Detect which cell encompasses the target text, then output its [X, Y] center coordinate. 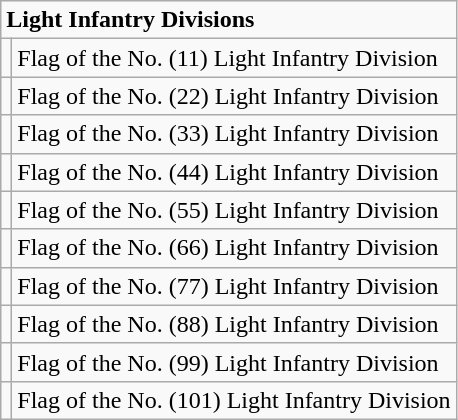
Flag of the No. (77) Light Infantry Division [234, 286]
Flag of the No. (11) Light Infantry Division [234, 58]
Flag of the No. (99) Light Infantry Division [234, 362]
Flag of the No. (101) Light Infantry Division [234, 400]
Flag of the No. (88) Light Infantry Division [234, 324]
Flag of the No. (66) Light Infantry Division [234, 248]
Flag of the No. (44) Light Infantry Division [234, 172]
Light Infantry Divisions [228, 20]
Flag of the No. (22) Light Infantry Division [234, 96]
Flag of the No. (33) Light Infantry Division [234, 134]
Flag of the No. (55) Light Infantry Division [234, 210]
